Pinpoint the cell where the given text exists, returning its [x, y] midpoint coordinate. 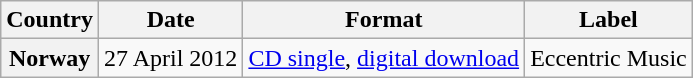
27 April 2012 [170, 58]
Country [50, 20]
Date [170, 20]
Eccentric Music [609, 58]
Label [609, 20]
Norway [50, 58]
Format [384, 20]
CD single, digital download [384, 58]
